Scan for the cell matching the given text and deliver its [X, Y] coordinate at center. 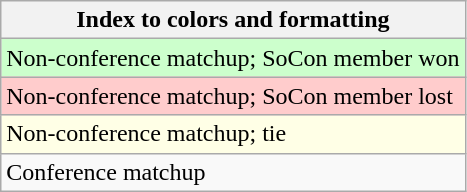
Non-conference matchup; SoCon member won [233, 58]
Index to colors and formatting [233, 20]
Conference matchup [233, 172]
Non-conference matchup; SoCon member lost [233, 96]
Non-conference matchup; tie [233, 134]
